Return (X, Y) of the center of cell containing provided text 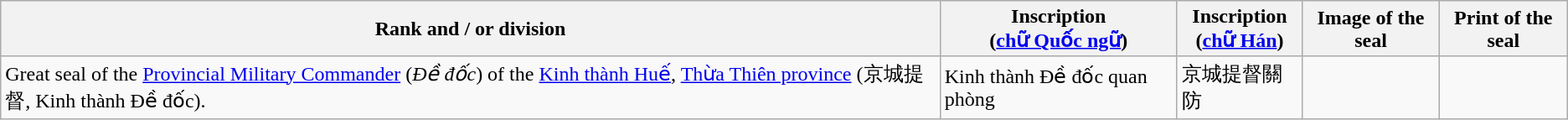
Kinh thành Đề đốc quan phòng (1059, 87)
京城提督關防 (1240, 87)
Inscription(chữ Hán) (1240, 29)
Great seal of the Provincial Military Commander (Đề đốc) of the Kinh thành Huế, Thừa Thiên province (京城提督, Kinh thành Đề đốc). (471, 87)
Inscription(chữ Quốc ngữ) (1059, 29)
Rank and / or division (471, 29)
Print of the seal (1503, 29)
Image of the seal (1371, 29)
